Determine the (x, y) coordinate at the center of the cell enclosing the given text.  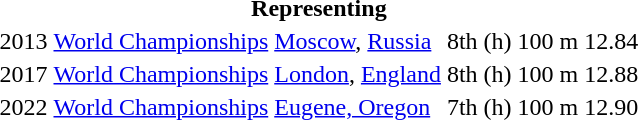
London, England (358, 74)
Moscow, Russia (358, 41)
